Output the (x, y) coordinate of the center of the cell containing the given text.  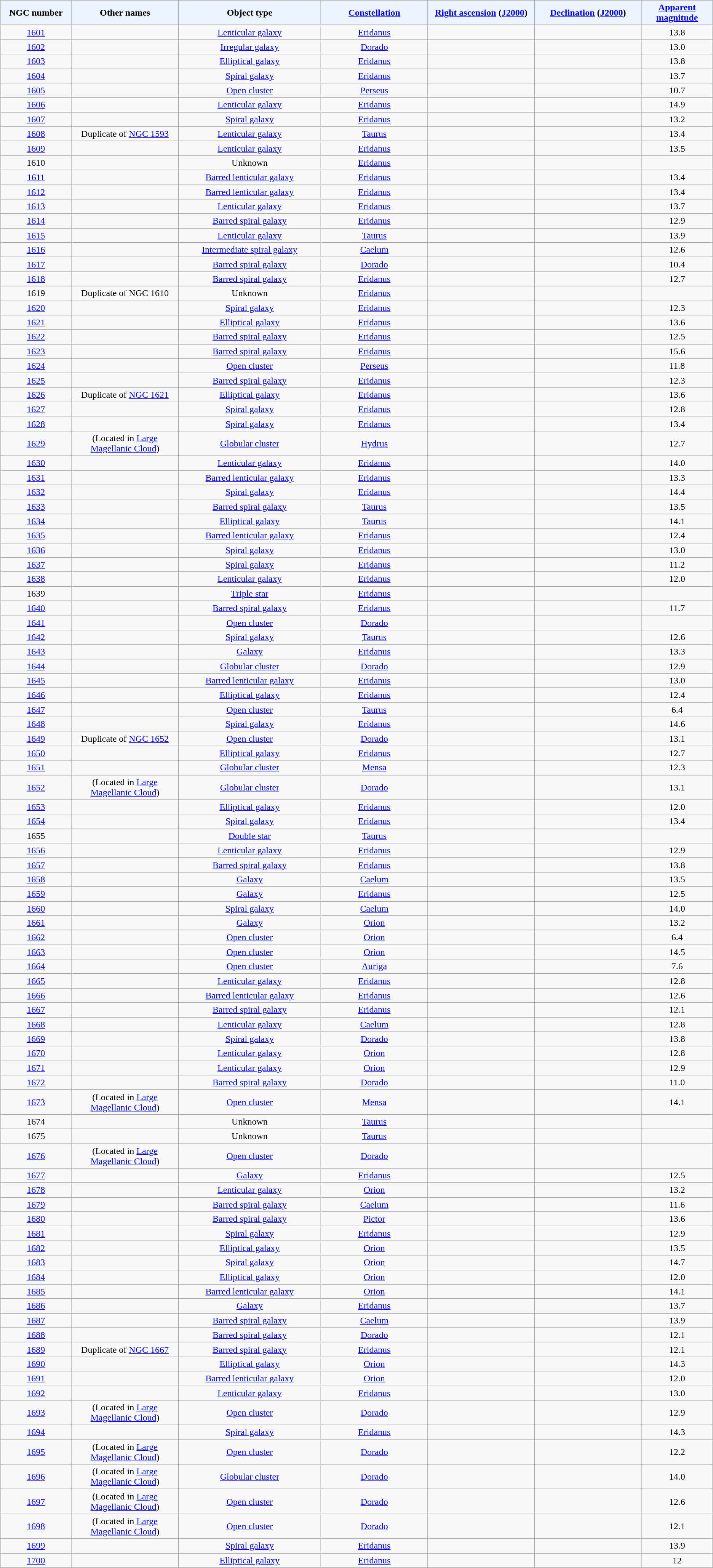
Right ascension (J2000) (481, 13)
1612 (36, 192)
1637 (36, 565)
1656 (36, 850)
1650 (36, 753)
Duplicate of NGC 1593 (125, 134)
10.4 (677, 264)
1699 (36, 1546)
1634 (36, 521)
1660 (36, 909)
1646 (36, 695)
1659 (36, 894)
1606 (36, 105)
1691 (36, 1378)
Triple star (249, 594)
1604 (36, 76)
1694 (36, 1432)
1649 (36, 739)
11.2 (677, 565)
1688 (36, 1335)
11.0 (677, 1082)
1696 (36, 1477)
1611 (36, 177)
14.7 (677, 1262)
1685 (36, 1291)
1625 (36, 380)
1662 (36, 938)
1641 (36, 622)
1603 (36, 61)
12.2 (677, 1452)
14.5 (677, 952)
1668 (36, 1024)
11.8 (677, 366)
1700 (36, 1560)
1620 (36, 308)
1645 (36, 681)
1677 (36, 1176)
1648 (36, 724)
1633 (36, 507)
1627 (36, 409)
1614 (36, 221)
1651 (36, 768)
1653 (36, 807)
1631 (36, 478)
1602 (36, 47)
1654 (36, 821)
1695 (36, 1452)
1613 (36, 206)
1671 (36, 1068)
1687 (36, 1320)
1636 (36, 550)
Constellation (374, 13)
1609 (36, 148)
1608 (36, 134)
1665 (36, 981)
1661 (36, 923)
NGC number (36, 13)
1652 (36, 787)
Duplicate of NGC 1652 (125, 739)
1635 (36, 536)
1616 (36, 250)
1638 (36, 579)
14.4 (677, 492)
1657 (36, 865)
1698 (36, 1526)
1601 (36, 32)
Intermediate spiral galaxy (249, 250)
1681 (36, 1234)
1639 (36, 594)
1669 (36, 1039)
1672 (36, 1082)
1630 (36, 463)
1607 (36, 119)
1683 (36, 1262)
1655 (36, 836)
1626 (36, 395)
1628 (36, 424)
Duplicate of NGC 1610 (125, 293)
1667 (36, 1010)
1632 (36, 492)
1618 (36, 279)
1675 (36, 1136)
11.6 (677, 1205)
Auriga (374, 966)
1692 (36, 1393)
11.7 (677, 608)
1684 (36, 1277)
1686 (36, 1306)
14.6 (677, 724)
15.6 (677, 351)
1676 (36, 1156)
1697 (36, 1502)
1666 (36, 995)
1640 (36, 608)
1693 (36, 1413)
1663 (36, 952)
Duplicate of NGC 1621 (125, 395)
1619 (36, 293)
1658 (36, 879)
1605 (36, 90)
Irregular galaxy (249, 47)
7.6 (677, 966)
1615 (36, 235)
Hydrus (374, 443)
Other names (125, 13)
1647 (36, 710)
1673 (36, 1102)
1670 (36, 1053)
1690 (36, 1364)
1674 (36, 1122)
1679 (36, 1205)
1689 (36, 1349)
1664 (36, 966)
1644 (36, 666)
1642 (36, 637)
Duplicate of NGC 1667 (125, 1349)
Pictor (374, 1219)
Object type (249, 13)
1624 (36, 366)
1680 (36, 1219)
Apparent magnitude (677, 13)
1629 (36, 443)
1623 (36, 351)
1682 (36, 1248)
1622 (36, 337)
14.9 (677, 105)
Declination (J2000) (588, 13)
1610 (36, 163)
10.7 (677, 90)
1678 (36, 1190)
12 (677, 1560)
1617 (36, 264)
Double star (249, 836)
1621 (36, 322)
1643 (36, 651)
